Extract the [X, Y] coordinate from the center of the cell holding the provided text.  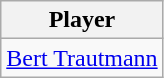
Player [82, 20]
Bert Trautmann [82, 58]
